Output the [X, Y] coordinate of the center of the cell containing the given text.  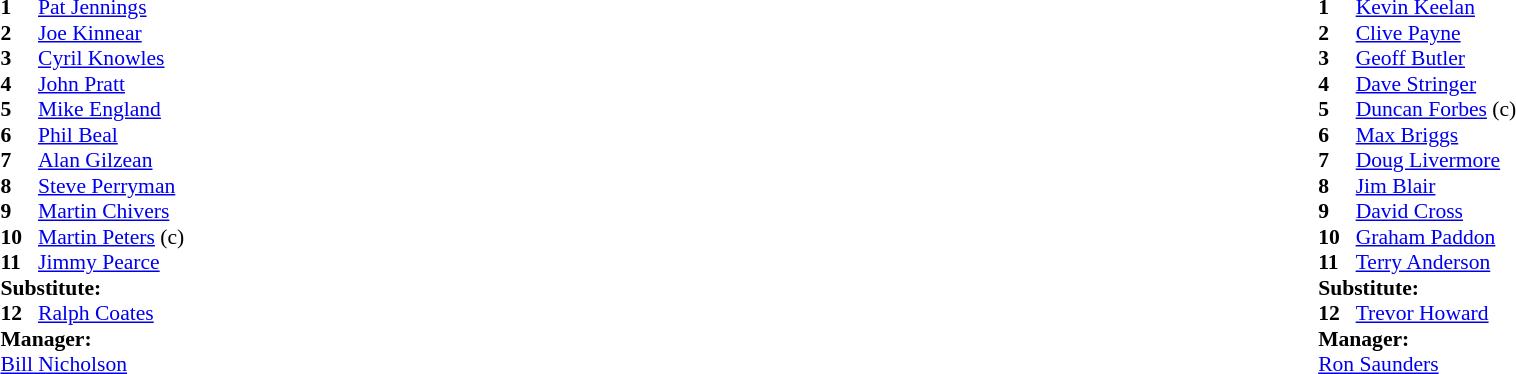
John Pratt [111, 84]
Martin Peters (c) [111, 237]
Cyril Knowles [111, 59]
Mike England [111, 109]
Jimmy Pearce [111, 263]
Joe Kinnear [111, 33]
Martin Chivers [111, 211]
Phil Beal [111, 135]
Alan Gilzean [111, 161]
Steve Perryman [111, 186]
Ralph Coates [111, 313]
